From the cell containing the given text, extract its center point as (X, Y) coordinate. 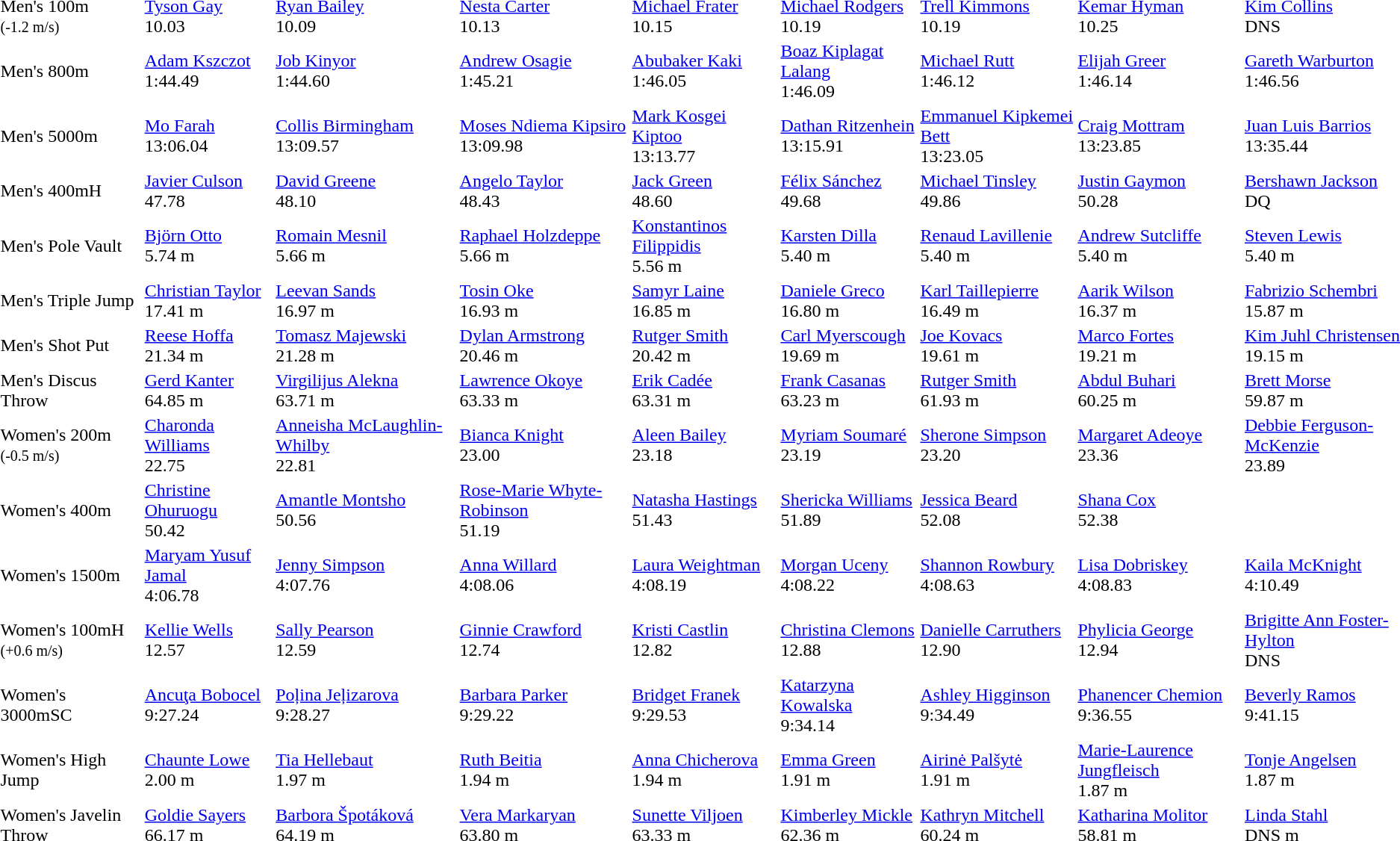
Bianca Knight 23.00 (544, 445)
Andrew Sutcliffe 5.40 m (1159, 246)
Abubaker Kaki 1:46.05 (704, 71)
Tomasz Majewski 21.28 m (366, 345)
Mo Farah 13:06.04 (208, 136)
Karl Taillepierre 16.49 m (997, 300)
Amantle Montsho 50.56 (366, 510)
Phylicia George 12.94 (1159, 640)
Christine Ohuruogu 50.42 (208, 510)
Ginnie Crawford 12.74 (544, 640)
Charonda Williams 22.75 (208, 445)
Katarzyna Kowalska 9:34.14 (848, 705)
Sally Pearson 12.59 (366, 640)
Tia Hellebaut 1.97 m (366, 770)
Ancuţa Bobocel 9:27.24 (208, 705)
Anneisha McLaughlin-Whilby 22.81 (366, 445)
Joe Kovacs 19.61 m (997, 345)
Abdul Buhari 60.25 m (1159, 390)
Justin Gaymon 50.28 (1159, 191)
Morgan Uceny 4:08.22 (848, 575)
Emmanuel Kipkemei Bett 13:23.05 (997, 136)
Leevan Sands 16.97 m (366, 300)
Virgilijus Alekna 63.71 m (366, 390)
Marco Fortes 19.21 m (1159, 345)
Anna Chicherova 1.94 m (704, 770)
Aleen Bailey 23.18 (704, 445)
Konstantinos Filippidis 5.56 m (704, 246)
Kellie Wells 12.57 (208, 640)
Félix Sánchez 49.68 (848, 191)
Mark Kosgei Kiptoo 13:13.77 (704, 136)
Rutger Smith 61.93 m (997, 390)
Natasha Hastings 51.43 (704, 510)
Raphael Holzdeppe 5.66 m (544, 246)
Moses Ndiema Kipsiro 13:09.98 (544, 136)
Dylan Armstrong 20.46 m (544, 345)
Rutger Smith 20.42 m (704, 345)
Bridget Franek 9:29.53 (704, 705)
Erik Cadée 63.31 m (704, 390)
Lisa Dobriskey 4:08.83 (1159, 575)
Shericka Williams 51.89 (848, 510)
Aarik Wilson 16.37 m (1159, 300)
Björn Otto 5.74 m (208, 246)
Lawrence Okoye 63.33 m (544, 390)
Job Kinyor 1:44.60 (366, 71)
Craig Mottram 13:23.85 (1159, 136)
Airinė Palšytė 1.91 m (997, 770)
Ashley Higginson 9:34.49 (997, 705)
Jenny Simpson 4:07.76 (366, 575)
Renaud Lavillenie 5.40 m (997, 246)
Daniele Greco 16.80 m (848, 300)
Ruth Beitia 1.94 m (544, 770)
Angelo Taylor 48.43 (544, 191)
Frank Casanas 63.23 m (848, 390)
Michael Tinsley 49.86 (997, 191)
Dathan Ritzenhein 13:15.91 (848, 136)
Myriam Soumaré 23.19 (848, 445)
Christian Taylor 17.41 m (208, 300)
Kristi Castlin 12.82 (704, 640)
Collis Birmingham 13:09.57 (366, 136)
Boaz Kiplagat Lalang 1:46.09 (848, 71)
Carl Myerscough 19.69 m (848, 345)
Shannon Rowbury 4:08.63 (997, 575)
Gerd Kanter 64.85 m (208, 390)
Barbara Parker 9:29.22 (544, 705)
Romain Mesnil 5.66 m (366, 246)
Maryam Yusuf Jamal 4:06.78 (208, 575)
Michael Rutt 1:46.12 (997, 71)
David Greene 48.10 (366, 191)
Phanencer Chemion 9:36.55 (1159, 705)
Shana Cox 52.38 (1159, 510)
Anna Willard 4:08.06 (544, 575)
Margaret Adeoye 23.36 (1159, 445)
Emma Green 1.91 m (848, 770)
Jessica Beard 52.08 (997, 510)
Sherone Simpson 23.20 (997, 445)
Christina Clemons 12.88 (848, 640)
Rose-Marie Whyte-Robinson 51.19 (544, 510)
Laura Weightman 4:08.19 (704, 575)
Andrew Osagie 1:45.21 (544, 71)
Poļina Jeļizarova 9:28.27 (366, 705)
Reese Hoffa 21.34 m (208, 345)
Elijah Greer 1:46.14 (1159, 71)
Tosin Oke 16.93 m (544, 300)
Jack Green 48.60 (704, 191)
Samyr Laine 16.85 m (704, 300)
Javier Culson 47.78 (208, 191)
Marie-Laurence Jungfleisch 1.87 m (1159, 770)
Adam Kszczot 1:44.49 (208, 71)
Danielle Carruthers 12.90 (997, 640)
Karsten Dilla 5.40 m (848, 246)
Chaunte Lowe 2.00 m (208, 770)
